Find where the given text appears and provide that cell's center as [x, y] coordinate. 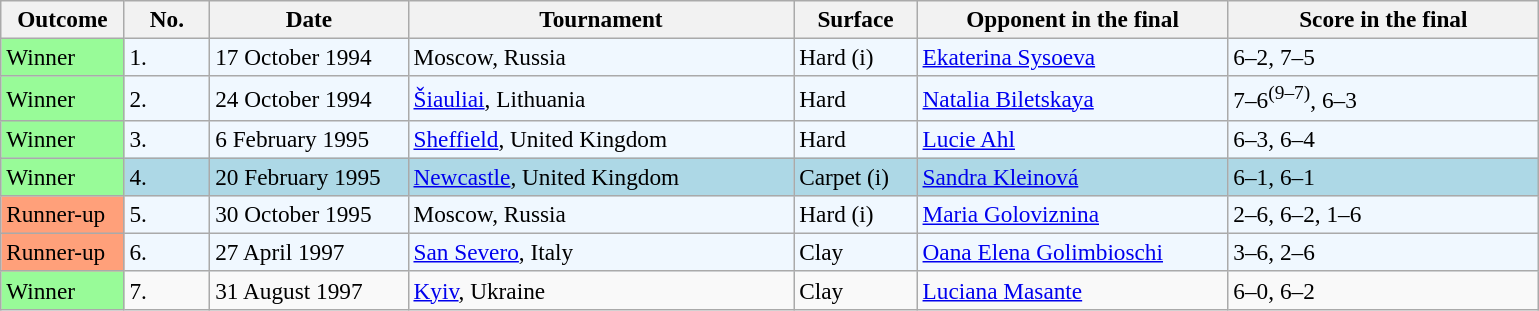
1. [167, 57]
7–6(9–7), 6–3 [1384, 98]
2–6, 6–2, 1–6 [1384, 214]
5. [167, 214]
Score in the final [1384, 19]
Maria Goloviznina [1072, 214]
Tournament [601, 19]
6. [167, 252]
6–0, 6–2 [1384, 290]
Oana Elena Golimbioschi [1072, 252]
San Severo, Italy [601, 252]
4. [167, 177]
Opponent in the final [1072, 19]
Date [309, 19]
17 October 1994 [309, 57]
6–2, 7–5 [1384, 57]
2. [167, 98]
Sheffield, United Kingdom [601, 139]
Lucie Ahl [1072, 139]
3. [167, 139]
6–1, 6–1 [1384, 177]
No. [167, 19]
20 February 1995 [309, 177]
6 February 1995 [309, 139]
Ekaterina Sysoeva [1072, 57]
31 August 1997 [309, 290]
24 October 1994 [309, 98]
Sandra Kleinová [1072, 177]
Carpet (i) [856, 177]
3–6, 2–6 [1384, 252]
Surface [856, 19]
27 April 1997 [309, 252]
30 October 1995 [309, 214]
Newcastle, United Kingdom [601, 177]
Outcome [62, 19]
Natalia Biletskaya [1072, 98]
6–3, 6–4 [1384, 139]
Šiauliai, Lithuania [601, 98]
Kyiv, Ukraine [601, 290]
7. [167, 290]
Luciana Masante [1072, 290]
